Extract the (x, y) coordinate from the center of the cell holding the provided text.  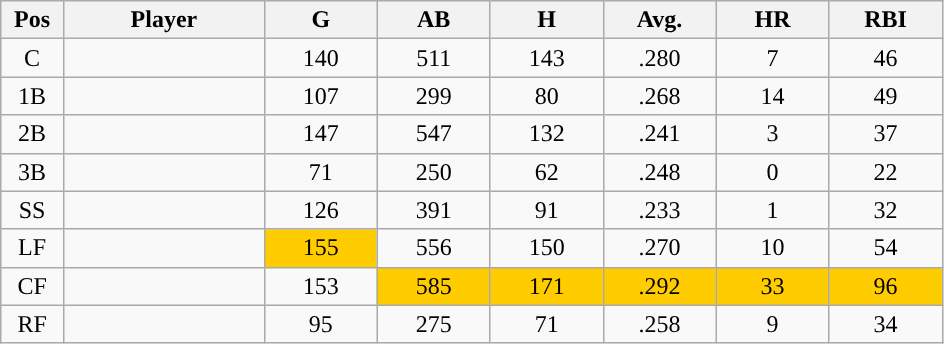
49 (886, 96)
7 (772, 58)
153 (320, 286)
LF (32, 248)
2B (32, 134)
C (32, 58)
Avg. (660, 20)
AB (434, 20)
.248 (660, 172)
1 (772, 210)
1B (32, 96)
155 (320, 248)
H (546, 20)
147 (320, 134)
9 (772, 324)
143 (546, 58)
G (320, 20)
0 (772, 172)
3 (772, 134)
22 (886, 172)
14 (772, 96)
3B (32, 172)
250 (434, 172)
95 (320, 324)
34 (886, 324)
.292 (660, 286)
.258 (660, 324)
585 (434, 286)
.233 (660, 210)
171 (546, 286)
391 (434, 210)
107 (320, 96)
132 (546, 134)
.268 (660, 96)
46 (886, 58)
33 (772, 286)
Pos (32, 20)
32 (886, 210)
91 (546, 210)
96 (886, 286)
HR (772, 20)
.280 (660, 58)
CF (32, 286)
RBI (886, 20)
126 (320, 210)
RF (32, 324)
80 (546, 96)
.241 (660, 134)
299 (434, 96)
150 (546, 248)
.270 (660, 248)
37 (886, 134)
140 (320, 58)
Player (164, 20)
SS (32, 210)
54 (886, 248)
511 (434, 58)
556 (434, 248)
547 (434, 134)
275 (434, 324)
62 (546, 172)
10 (772, 248)
